Extract the [X, Y] coordinate from the center of the cell holding the provided text.  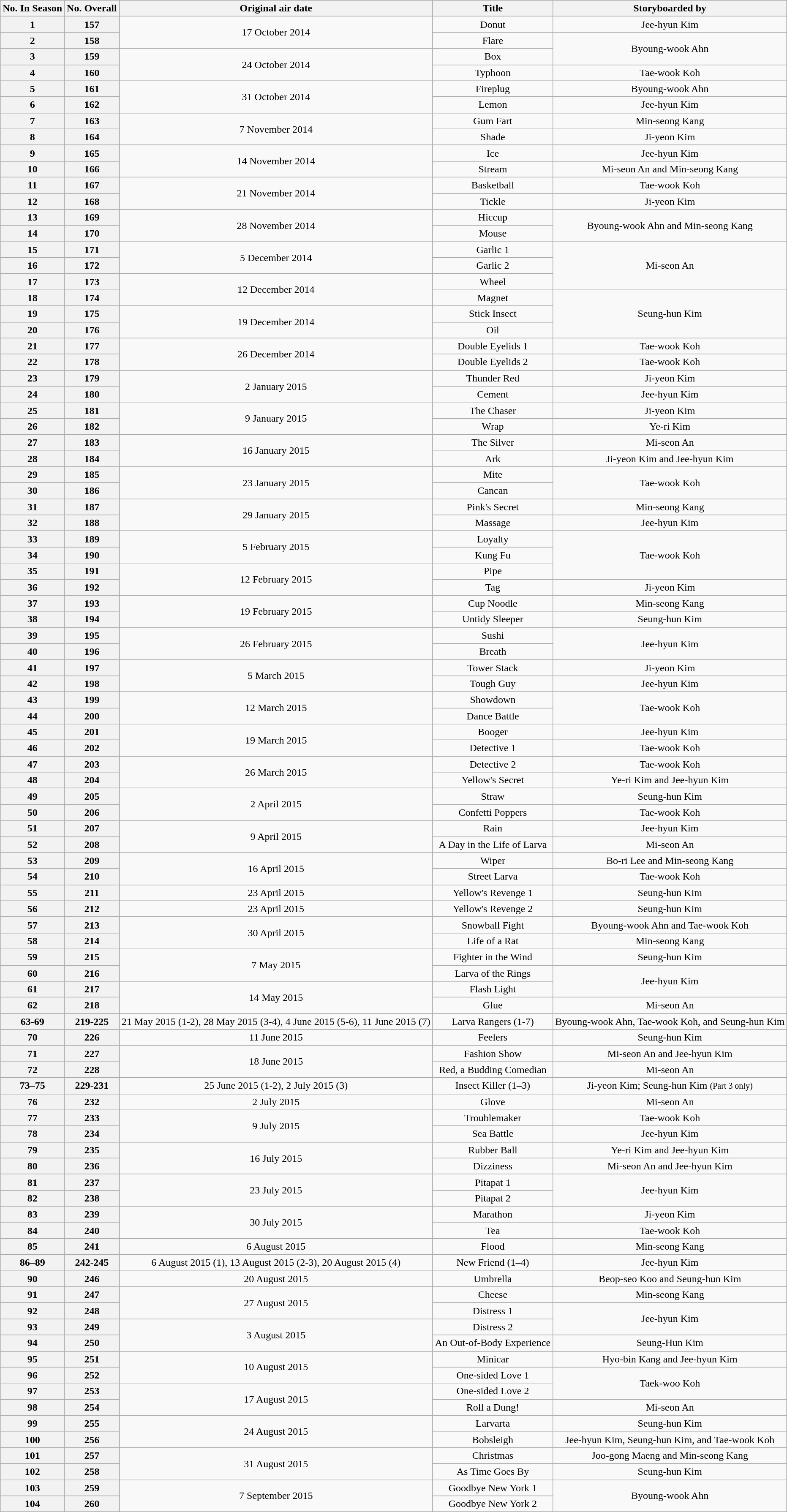
208 [92, 845]
19 [33, 314]
102 [33, 1471]
Cement [493, 394]
Byoung-wook Ahn and Tae-wook Koh [670, 925]
Pitapat 2 [493, 1198]
23 January 2015 [276, 483]
103 [33, 1487]
12 [33, 202]
Typhoon [493, 73]
Magnet [493, 298]
38 [33, 619]
79 [33, 1150]
198 [92, 684]
241 [92, 1247]
58 [33, 941]
17 [33, 282]
192 [92, 587]
81 [33, 1182]
12 December 2014 [276, 290]
57 [33, 925]
4 [33, 73]
159 [92, 57]
3 August 2015 [276, 1335]
60 [33, 973]
210 [92, 877]
70 [33, 1038]
35 [33, 571]
Yellow's Revenge 1 [493, 893]
163 [92, 121]
219-225 [92, 1022]
196 [92, 651]
Dance Battle [493, 716]
247 [92, 1295]
173 [92, 282]
101 [33, 1455]
168 [92, 202]
164 [92, 137]
72 [33, 1070]
Snowball Fight [493, 925]
21 [33, 346]
Kung Fu [493, 555]
The Chaser [493, 410]
The Silver [493, 442]
Goodbye New York 1 [493, 1487]
242-245 [92, 1263]
Untidy Sleeper [493, 619]
28 November 2014 [276, 226]
212 [92, 909]
Thunder Red [493, 378]
251 [92, 1359]
Detective 1 [493, 748]
235 [92, 1150]
170 [92, 234]
10 August 2015 [276, 1367]
50 [33, 812]
2 [33, 41]
23 [33, 378]
82 [33, 1198]
Roll a Dung! [493, 1407]
175 [92, 314]
86–89 [33, 1263]
Distress 1 [493, 1311]
205 [92, 796]
191 [92, 571]
14 [33, 234]
Cancan [493, 491]
29 January 2015 [276, 515]
91 [33, 1295]
6 August 2015 (1), 13 August 2015 (2-3), 20 August 2015 (4) [276, 1263]
49 [33, 796]
Minicar [493, 1359]
239 [92, 1214]
85 [33, 1247]
21 May 2015 (1-2), 28 May 2015 (3-4), 4 June 2015 (5-6), 11 June 2015 (7) [276, 1022]
31 [33, 507]
7 May 2015 [276, 965]
7 [33, 121]
63-69 [33, 1022]
238 [92, 1198]
176 [92, 330]
12 March 2015 [276, 708]
189 [92, 539]
97 [33, 1391]
40 [33, 651]
24 October 2014 [276, 65]
Massage [493, 523]
Umbrella [493, 1279]
Taek-woo Koh [670, 1383]
9 January 2015 [276, 418]
162 [92, 105]
202 [92, 748]
29 [33, 475]
15 [33, 250]
92 [33, 1311]
Red, a Budding Comedian [493, 1070]
Title [493, 8]
27 August 2015 [276, 1303]
Byoung-wook Ahn and Min-seong Kang [670, 226]
9 July 2015 [276, 1126]
48 [33, 780]
90 [33, 1279]
Garlic 1 [493, 250]
104 [33, 1504]
Life of a Rat [493, 941]
73–75 [33, 1086]
9 April 2015 [276, 836]
5 [33, 89]
179 [92, 378]
Joo-gong Maeng and Min-seong Kang [670, 1455]
16 [33, 266]
10 [33, 169]
96 [33, 1375]
43 [33, 700]
24 [33, 394]
19 February 2015 [276, 611]
184 [92, 458]
83 [33, 1214]
Ji-yeon Kim and Jee-hyun Kim [670, 458]
Ji-yeon Kim; Seung-hun Kim (Part 3 only) [670, 1086]
93 [33, 1327]
165 [92, 153]
Ice [493, 153]
20 August 2015 [276, 1279]
Booger [493, 732]
2 July 2015 [276, 1102]
Christmas [493, 1455]
An Out-of-Body Experience [493, 1343]
71 [33, 1054]
As Time Goes By [493, 1471]
19 March 2015 [276, 740]
18 [33, 298]
199 [92, 700]
180 [92, 394]
169 [92, 218]
253 [92, 1391]
28 [33, 458]
78 [33, 1134]
Jee-hyun Kim, Seung-hun Kim, and Tae-wook Koh [670, 1439]
172 [92, 266]
30 [33, 491]
51 [33, 828]
55 [33, 893]
Flash Light [493, 989]
207 [92, 828]
Original air date [276, 8]
17 August 2015 [276, 1399]
190 [92, 555]
Pink's Secret [493, 507]
237 [92, 1182]
Basketball [493, 185]
161 [92, 89]
157 [92, 25]
Rubber Ball [493, 1150]
181 [92, 410]
178 [92, 362]
Larva Rangers (1-7) [493, 1022]
3 [33, 57]
174 [92, 298]
Oil [493, 330]
37 [33, 603]
12 February 2015 [276, 579]
Hyo-bin Kang and Jee-hyun Kim [670, 1359]
233 [92, 1118]
228 [92, 1070]
252 [92, 1375]
Donut [493, 25]
166 [92, 169]
Street Larva [493, 877]
236 [92, 1166]
160 [92, 73]
214 [92, 941]
26 February 2015 [276, 643]
61 [33, 989]
Confetti Poppers [493, 812]
Yellow's Revenge 2 [493, 909]
249 [92, 1327]
171 [92, 250]
Flare [493, 41]
Troublemaker [493, 1118]
193 [92, 603]
Wheel [493, 282]
13 [33, 218]
Gum Fart [493, 121]
256 [92, 1439]
77 [33, 1118]
54 [33, 877]
New Friend (1–4) [493, 1263]
217 [92, 989]
47 [33, 764]
95 [33, 1359]
22 [33, 362]
215 [92, 957]
227 [92, 1054]
99 [33, 1423]
206 [92, 812]
45 [33, 732]
248 [92, 1311]
25 June 2015 (1-2), 2 July 2015 (3) [276, 1086]
59 [33, 957]
183 [92, 442]
6 [33, 105]
Beop-seo Koo and Seung-hun Kim [670, 1279]
16 April 2015 [276, 869]
232 [92, 1102]
Fighter in the Wind [493, 957]
30 July 2015 [276, 1222]
Tickle [493, 202]
Glue [493, 1005]
24 August 2015 [276, 1431]
26 December 2014 [276, 354]
14 May 2015 [276, 997]
6 August 2015 [276, 1247]
Sea Battle [493, 1134]
Bobsleigh [493, 1439]
Ark [493, 458]
9 [33, 153]
Fireplug [493, 89]
8 [33, 137]
Lemon [493, 105]
2 January 2015 [276, 386]
254 [92, 1407]
182 [92, 426]
194 [92, 619]
Rain [493, 828]
100 [33, 1439]
53 [33, 861]
Larvarta [493, 1423]
259 [92, 1487]
257 [92, 1455]
177 [92, 346]
Glove [493, 1102]
2 April 2015 [276, 804]
Dizziness [493, 1166]
Tea [493, 1231]
Breath [493, 651]
Sushi [493, 635]
98 [33, 1407]
No. In Season [33, 8]
Storyboarded by [670, 8]
Byoung-wook Ahn, Tae-wook Koh, and Seung-hun Kim [670, 1022]
80 [33, 1166]
229-231 [92, 1086]
Wiper [493, 861]
Box [493, 57]
187 [92, 507]
26 March 2015 [276, 772]
Pipe [493, 571]
32 [33, 523]
46 [33, 748]
39 [33, 635]
258 [92, 1471]
209 [92, 861]
Stream [493, 169]
195 [92, 635]
Stick Insect [493, 314]
200 [92, 716]
44 [33, 716]
203 [92, 764]
31 August 2015 [276, 1463]
260 [92, 1504]
34 [33, 555]
250 [92, 1343]
56 [33, 909]
Fashion Show [493, 1054]
Tag [493, 587]
Cup Noodle [493, 603]
41 [33, 667]
Showdown [493, 700]
Mouse [493, 234]
14 November 2014 [276, 161]
36 [33, 587]
5 December 2014 [276, 258]
Yellow's Secret [493, 780]
240 [92, 1231]
216 [92, 973]
158 [92, 41]
26 [33, 426]
21 November 2014 [276, 193]
213 [92, 925]
197 [92, 667]
18 June 2015 [276, 1062]
188 [92, 523]
226 [92, 1038]
186 [92, 491]
One-sided Love 2 [493, 1391]
7 November 2014 [276, 129]
Feelers [493, 1038]
No. Overall [92, 8]
Bo-ri Lee and Min-seong Kang [670, 861]
167 [92, 185]
42 [33, 684]
23 July 2015 [276, 1190]
31 October 2014 [276, 97]
25 [33, 410]
234 [92, 1134]
Seung-Hun Kim [670, 1343]
16 January 2015 [276, 450]
Tough Guy [493, 684]
33 [33, 539]
Double Eyelids 1 [493, 346]
Detective 2 [493, 764]
7 September 2015 [276, 1496]
11 June 2015 [276, 1038]
19 December 2014 [276, 322]
5 March 2015 [276, 676]
62 [33, 1005]
27 [33, 442]
Distress 2 [493, 1327]
Cheese [493, 1295]
Marathon [493, 1214]
One-sided Love 1 [493, 1375]
Ye-ri Kim [670, 426]
17 October 2014 [276, 33]
185 [92, 475]
84 [33, 1231]
16 July 2015 [276, 1158]
201 [92, 732]
Flood [493, 1247]
94 [33, 1343]
Mi-seon An and Min-seong Kang [670, 169]
218 [92, 1005]
Mite [493, 475]
Goodbye New York 2 [493, 1504]
Garlic 2 [493, 266]
1 [33, 25]
204 [92, 780]
52 [33, 845]
Loyalty [493, 539]
Wrap [493, 426]
Straw [493, 796]
255 [92, 1423]
A Day in the Life of Larva [493, 845]
5 February 2015 [276, 547]
30 April 2015 [276, 933]
Shade [493, 137]
246 [92, 1279]
Pitapat 1 [493, 1182]
211 [92, 893]
Larva of the Rings [493, 973]
11 [33, 185]
Insect Killer (1–3) [493, 1086]
Hiccup [493, 218]
20 [33, 330]
76 [33, 1102]
Tower Stack [493, 667]
Double Eyelids 2 [493, 362]
